Provide the (x, y) coordinate of the cell's center where the given text is located.  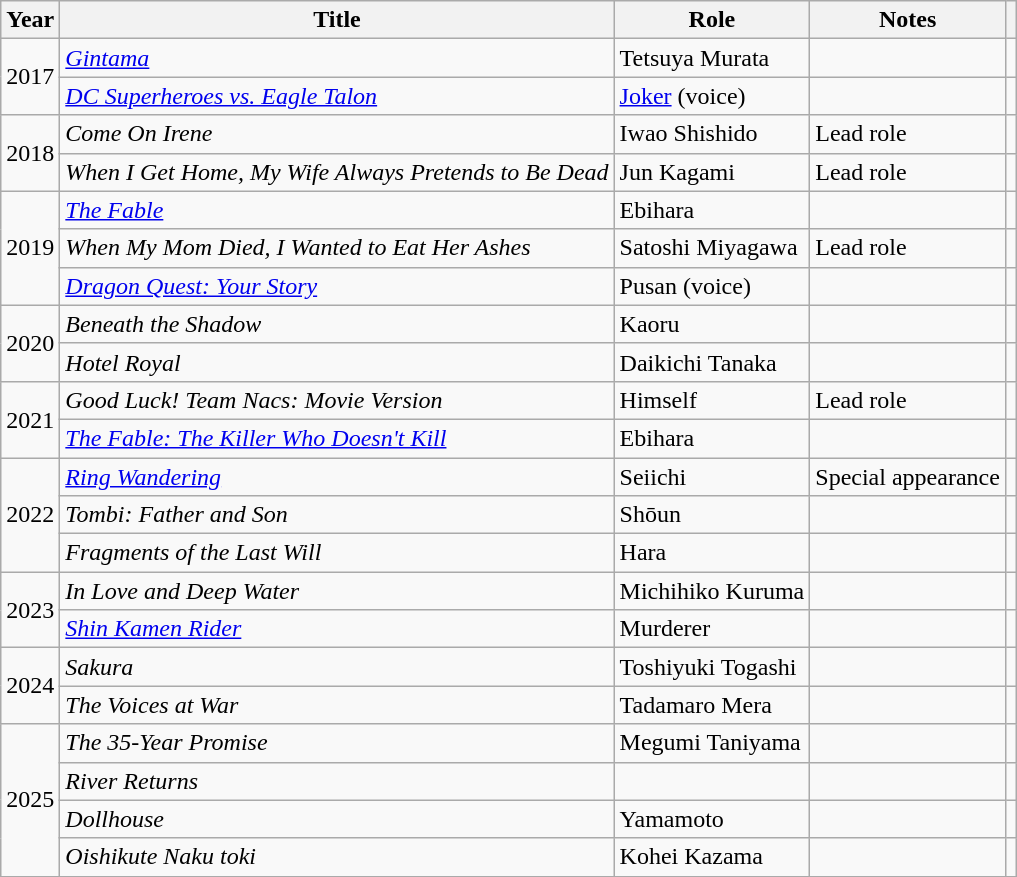
The 35-Year Promise (337, 743)
Title (337, 20)
Good Luck! Team Nacs: Movie Version (337, 400)
2024 (30, 686)
The Voices at War (337, 705)
Tombi: Father and Son (337, 515)
Hotel Royal (337, 362)
2025 (30, 800)
In Love and Deep Water (337, 591)
2020 (30, 343)
Notes (908, 20)
Dragon Quest: Your Story (337, 286)
Daikichi Tanaka (712, 362)
Satoshi Miyagawa (712, 248)
Hara (712, 553)
Sakura (337, 667)
Iwao Shishido (712, 134)
Ring Wandering (337, 477)
Seiichi (712, 477)
Dollhouse (337, 819)
Shōun (712, 515)
Year (30, 20)
Gintama (337, 58)
Yamamoto (712, 819)
Pusan (voice) (712, 286)
Beneath the Shadow (337, 324)
2023 (30, 610)
Tetsuya Murata (712, 58)
Jun Kagami (712, 172)
River Returns (337, 781)
Michihiko Kuruma (712, 591)
Kaoru (712, 324)
When My Mom Died, I Wanted to Eat Her Ashes (337, 248)
Kohei Kazama (712, 857)
2019 (30, 248)
2018 (30, 153)
Tadamaro Mera (712, 705)
Himself (712, 400)
2021 (30, 419)
The Fable (337, 210)
Oishikute Naku toki (337, 857)
Murderer (712, 629)
The Fable: The Killer Who Doesn't Kill (337, 438)
When I Get Home, My Wife Always Pretends to Be Dead (337, 172)
2022 (30, 515)
Fragments of the Last Will (337, 553)
Special appearance (908, 477)
Joker (voice) (712, 96)
Shin Kamen Rider (337, 629)
Megumi Taniyama (712, 743)
Role (712, 20)
DC Superheroes vs. Eagle Talon (337, 96)
Come On Irene (337, 134)
2017 (30, 77)
Toshiyuki Togashi (712, 667)
